Determine the (X, Y) coordinate at the center of the cell enclosing the given text.  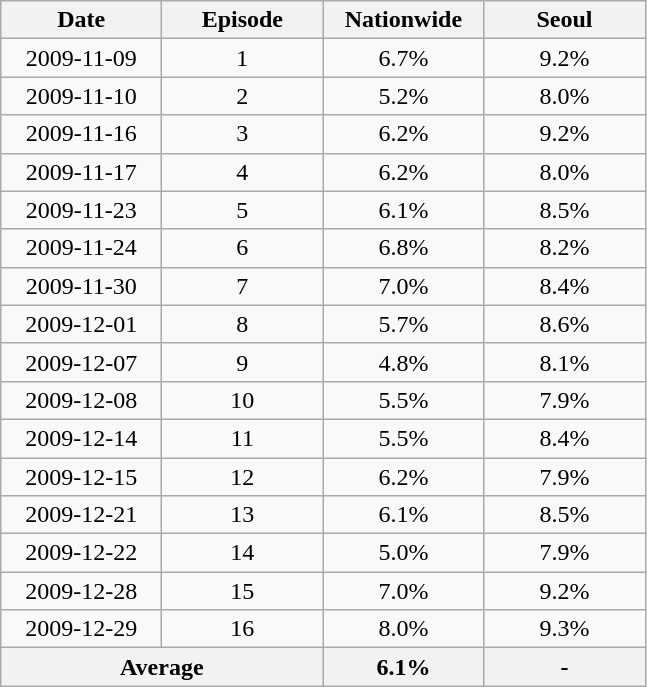
5 (242, 210)
8.1% (564, 362)
2009-12-15 (82, 477)
2009-11-10 (82, 96)
Episode (242, 20)
6.7% (404, 58)
- (564, 667)
4 (242, 172)
2009-12-01 (82, 324)
2009-11-09 (82, 58)
2009-12-08 (82, 400)
14 (242, 553)
Nationwide (404, 20)
8.2% (564, 248)
11 (242, 438)
1 (242, 58)
9 (242, 362)
2009-12-07 (82, 362)
6.8% (404, 248)
8.6% (564, 324)
6 (242, 248)
2009-12-29 (82, 629)
2 (242, 96)
16 (242, 629)
2009-11-23 (82, 210)
2009-12-14 (82, 438)
Average (162, 667)
10 (242, 400)
15 (242, 591)
2009-11-24 (82, 248)
13 (242, 515)
9.3% (564, 629)
4.8% (404, 362)
5.2% (404, 96)
2009-11-16 (82, 134)
5.0% (404, 553)
5.7% (404, 324)
8 (242, 324)
12 (242, 477)
2009-11-17 (82, 172)
2009-12-21 (82, 515)
3 (242, 134)
2009-12-22 (82, 553)
7 (242, 286)
2009-12-28 (82, 591)
Seoul (564, 20)
2009-11-30 (82, 286)
Date (82, 20)
